Search for the cell housing the specified text and yield its [X, Y] center coordinate. 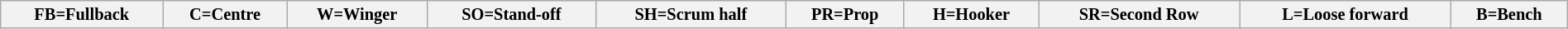
B=Bench [1508, 14]
W=Winger [357, 14]
C=Centre [225, 14]
SO=Stand-off [511, 14]
FB=Fullback [82, 14]
SR=Second Row [1140, 14]
SH=Scrum half [691, 14]
H=Hooker [971, 14]
PR=Prop [845, 14]
L=Loose forward [1346, 14]
